Search for the cell housing the specified text and yield its (X, Y) center coordinate. 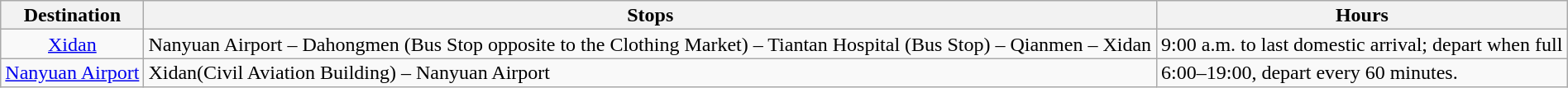
Xidan (73, 44)
9:00 a.m. to last domestic arrival; depart when full (1363, 44)
Destination (73, 15)
Stops (650, 15)
Hours (1363, 15)
6:00–19:00, depart every 60 minutes. (1363, 72)
Xidan(Civil Aviation Building) – Nanyuan Airport (650, 72)
Nanyuan Airport – Dahongmen (Bus Stop opposite to the Clothing Market) – Tiantan Hospital (Bus Stop) – Qianmen – Xidan (650, 44)
Nanyuan Airport (73, 72)
